Output the [x, y] coordinate of the center of the cell containing the given text.  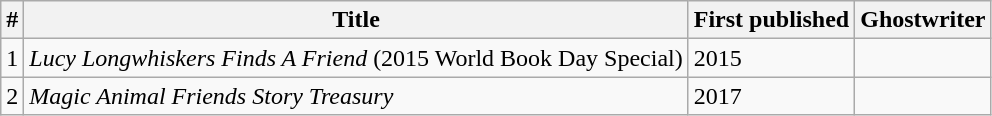
Ghostwriter [923, 20]
2017 [771, 96]
Lucy Longwhiskers Finds A Friend (2015 World Book Day Special) [356, 58]
# [12, 20]
First published [771, 20]
Magic Animal Friends Story Treasury [356, 96]
2 [12, 96]
1 [12, 58]
Title [356, 20]
2015 [771, 58]
